Determine the (X, Y) coordinate at the center of the cell enclosing the given text.  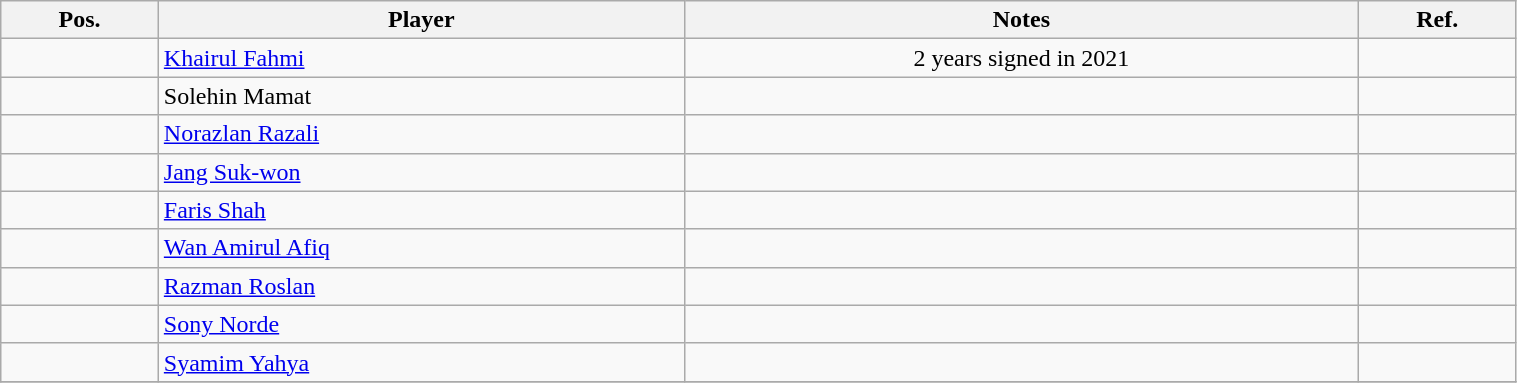
Jang Suk-won (421, 172)
Khairul Fahmi (421, 58)
Notes (1021, 20)
Sony Norde (421, 324)
Faris Shah (421, 210)
Razman Roslan (421, 286)
Wan Amirul Afiq (421, 248)
Norazlan Razali (421, 134)
Player (421, 20)
2 years signed in 2021 (1021, 58)
Pos. (80, 20)
Ref. (1437, 20)
Solehin Mamat (421, 96)
Syamim Yahya (421, 362)
